Locate the cell with the specified text and output its (x, y) center coordinate. 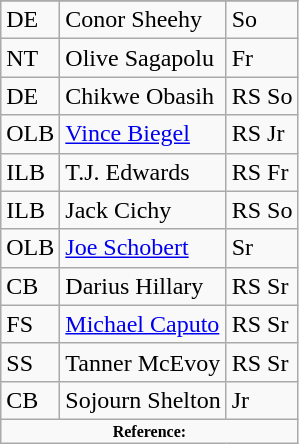
Darius Hillary (143, 286)
Reference: (150, 431)
Joe Schobert (143, 248)
Chikwe Obasih (143, 96)
RS Fr (262, 172)
Jack Cichy (143, 210)
SS (30, 362)
Conor Sheehy (143, 20)
Sojourn Shelton (143, 400)
RS Jr (262, 134)
T.J. Edwards (143, 172)
Tanner McEvoy (143, 362)
Sr (262, 248)
Olive Sagapolu (143, 58)
So (262, 20)
FS (30, 324)
Michael Caputo (143, 324)
Vince Biegel (143, 134)
NT (30, 58)
Fr (262, 58)
Jr (262, 400)
